Determine the (X, Y) coordinate at the center of the cell enclosing the given text.  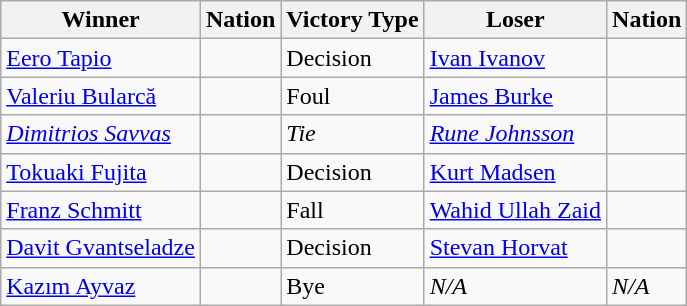
Foul (352, 96)
Victory Type (352, 20)
Valeriu Bularcă (101, 96)
Stevan Horvat (515, 248)
Fall (352, 210)
Davit Gvantseladze (101, 248)
Tokuaki Fujita (101, 172)
Franz Schmitt (101, 210)
Loser (515, 20)
Kazım Ayvaz (101, 286)
Winner (101, 20)
Rune Johnsson (515, 134)
Dimitrios Savvas (101, 134)
Ivan Ivanov (515, 58)
James Burke (515, 96)
Wahid Ullah Zaid (515, 210)
Eero Tapio (101, 58)
Kurt Madsen (515, 172)
Bye (352, 286)
Tie (352, 134)
